Search for the cell housing the specified text and yield its [x, y] center coordinate. 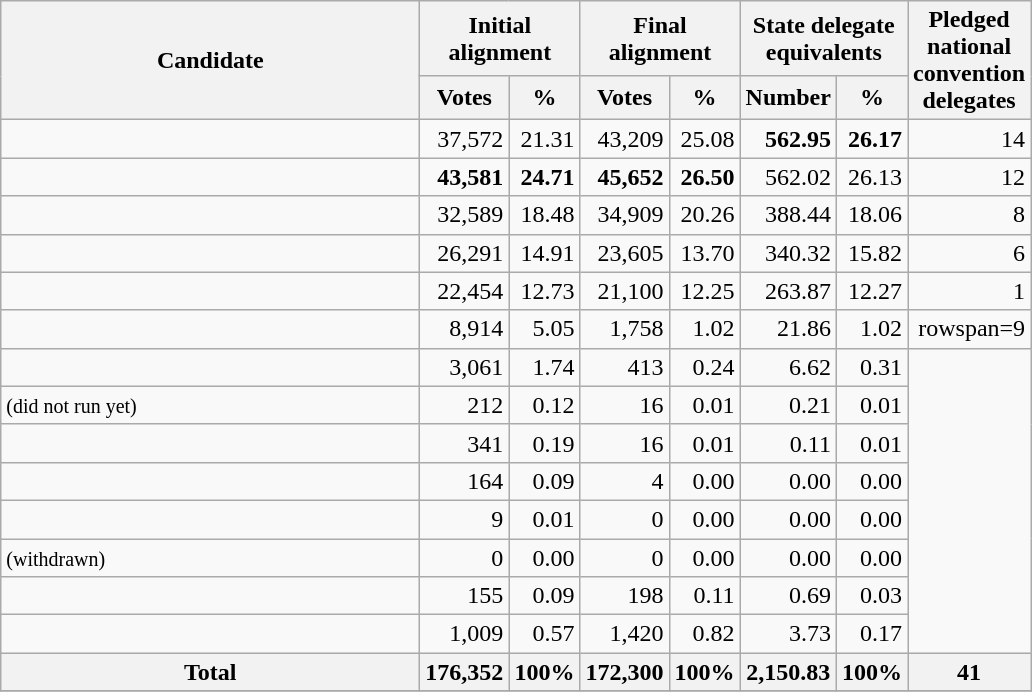
176,352 [464, 672]
0.31 [872, 367]
0.24 [704, 367]
18.06 [872, 215]
1.74 [544, 367]
34,909 [624, 215]
0.69 [788, 596]
562.95 [788, 139]
13.70 [704, 253]
43,209 [624, 139]
388.44 [788, 215]
1 [970, 291]
0.21 [788, 405]
8 [970, 215]
18.48 [544, 215]
4 [624, 481]
20.26 [704, 215]
0.03 [872, 596]
14 [970, 139]
Finalalignment [660, 38]
15.82 [872, 253]
212 [464, 405]
5.05 [544, 329]
26,291 [464, 253]
Initialalignment [500, 38]
(withdrawn) [210, 557]
21.86 [788, 329]
3,061 [464, 367]
24.71 [544, 177]
14.91 [544, 253]
26.13 [872, 177]
155 [464, 596]
26.50 [704, 177]
0.19 [544, 443]
413 [624, 367]
21,100 [624, 291]
1,420 [624, 634]
State delegateequivalents [824, 38]
562.02 [788, 177]
37,572 [464, 139]
263.87 [788, 291]
Candidate [210, 60]
2,150.83 [788, 672]
25.08 [704, 139]
21.31 [544, 139]
1,758 [624, 329]
Total [210, 672]
6 [970, 253]
32,589 [464, 215]
341 [464, 443]
172,300 [624, 672]
9 [464, 519]
12.27 [872, 291]
43,581 [464, 177]
0.17 [872, 634]
6.62 [788, 367]
3.73 [788, 634]
12.25 [704, 291]
164 [464, 481]
23,605 [624, 253]
0.82 [704, 634]
8,914 [464, 329]
41 [970, 672]
340.32 [788, 253]
198 [624, 596]
45,652 [624, 177]
0.12 [544, 405]
rowspan=9 [970, 329]
1,009 [464, 634]
0.57 [544, 634]
(did not run yet) [210, 405]
26.17 [872, 139]
12.73 [544, 291]
22,454 [464, 291]
12 [970, 177]
Pledgednationalconventiondelegates [970, 60]
Number [788, 98]
